Detect which cell encompasses the target text, then output its [x, y] center coordinate. 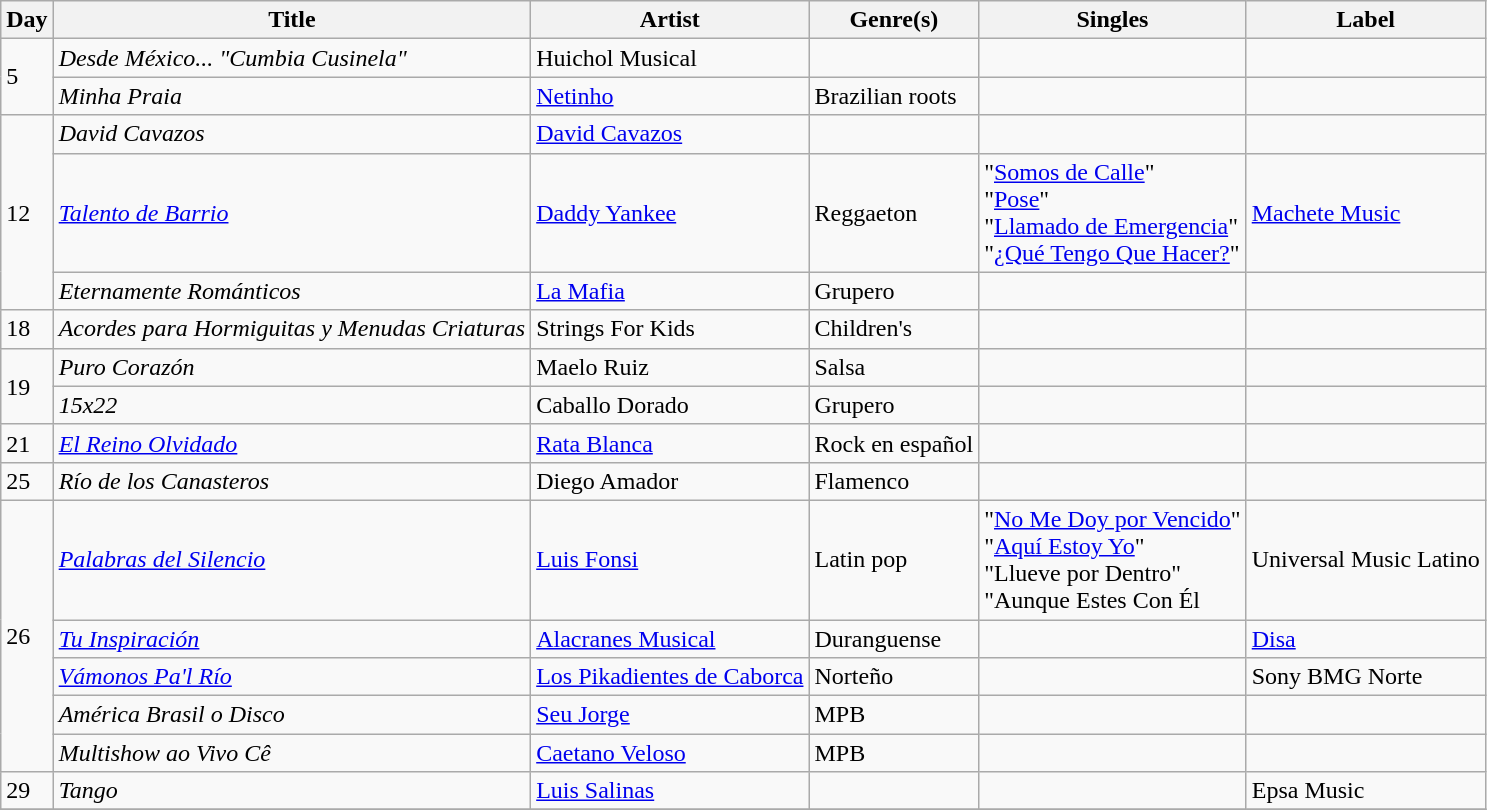
Sony BMG Norte [1366, 677]
Talento de Barrio [292, 212]
Day [27, 20]
19 [27, 386]
Disa [1366, 639]
21 [27, 443]
Machete Music [1366, 212]
El Reino Olvidado [292, 443]
Singles [1113, 20]
25 [27, 481]
"Somos de Calle""Pose""Llamado de Emergencia""¿Qué Tengo Que Hacer?" [1113, 212]
Río de los Canasteros [292, 481]
Strings For Kids [670, 329]
Norteño [894, 677]
Puro Corazón [292, 367]
Luis Fonsi [670, 560]
Tango [292, 791]
Vámonos Pa'l Río [292, 677]
Netinho [670, 96]
18 [27, 329]
Genre(s) [894, 20]
Diego Amador [670, 481]
"No Me Doy por Vencido""Aquí Estoy Yo""Llueve por Dentro""Aunque Estes Con Él [1113, 560]
La Mafia [670, 291]
Los Pikadientes de Caborca [670, 677]
Multishow ao Vivo Cê [292, 753]
Rock en español [894, 443]
Maelo Ruiz [670, 367]
5 [27, 77]
Caetano Veloso [670, 753]
Daddy Yankee [670, 212]
26 [27, 636]
Rata Blanca [670, 443]
Seu Jorge [670, 715]
29 [27, 791]
Acordes para Hormiguitas y Menudas Criaturas [292, 329]
Tu Inspiración [292, 639]
15x22 [292, 405]
Title [292, 20]
Duranguense [894, 639]
Label [1366, 20]
Latin pop [894, 560]
Desde México... "Cumbia Cusinela" [292, 58]
Artist [670, 20]
Minha Praia [292, 96]
Reggaeton [894, 212]
Caballo Dorado [670, 405]
Flamenco [894, 481]
Huichol Musical [670, 58]
América Brasil o Disco [292, 715]
Luis Salinas [670, 791]
Salsa [894, 367]
Epsa Music [1366, 791]
Brazilian roots [894, 96]
Children's [894, 329]
Eternamente Románticos [292, 291]
Universal Music Latino [1366, 560]
Alacranes Musical [670, 639]
Palabras del Silencio [292, 560]
12 [27, 212]
